From the cell containing the given text, extract its center point as (x, y) coordinate. 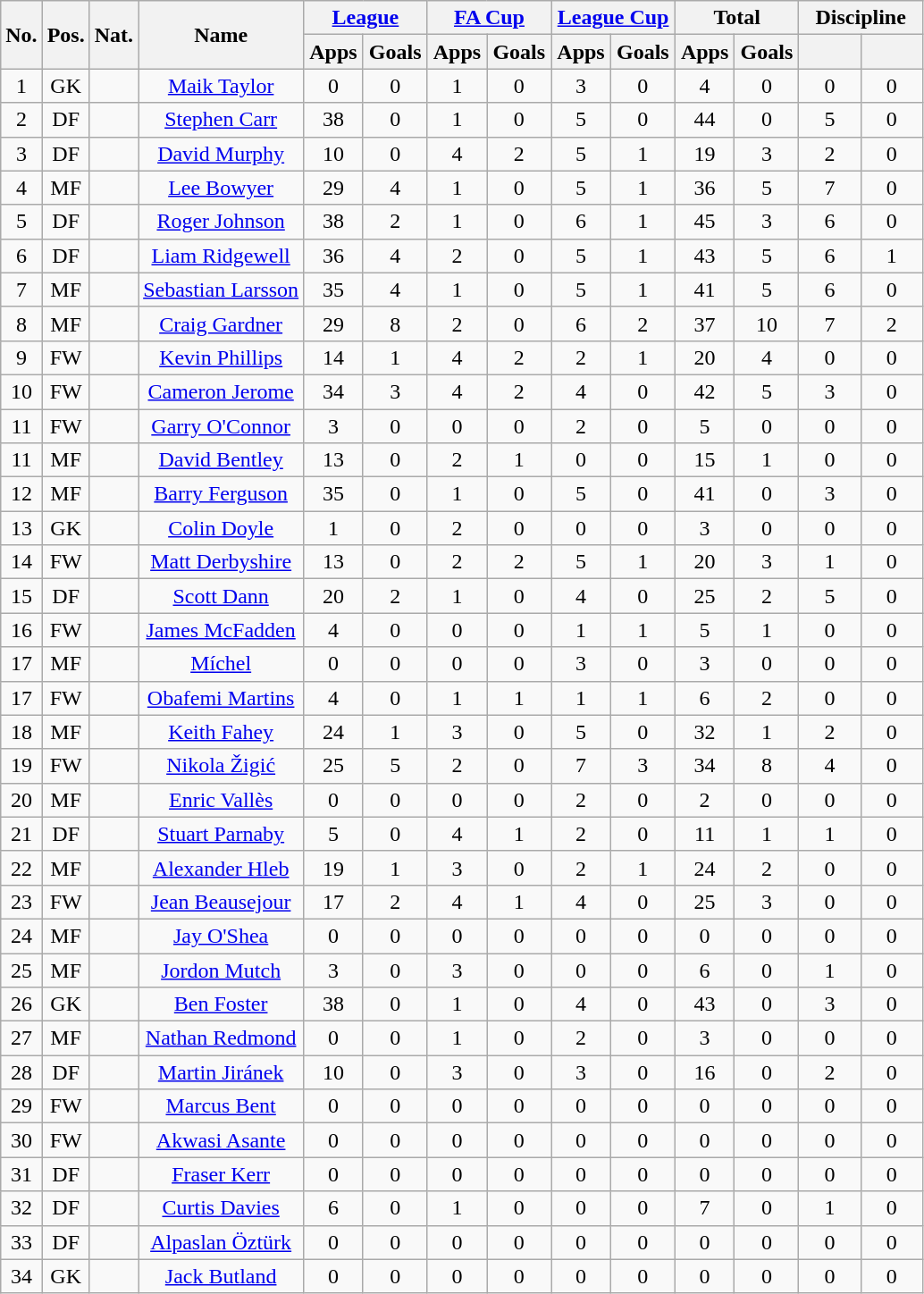
Matt Derbyshire (222, 562)
21 (21, 834)
Stuart Parnaby (222, 834)
Discipline (861, 18)
28 (21, 1072)
Total (736, 18)
44 (704, 120)
Fraser Kerr (222, 1174)
Jack Butland (222, 1276)
Obafemi Martins (222, 698)
Jean Beausejour (222, 902)
Jay O'Shea (222, 936)
FA Cup (490, 18)
42 (704, 391)
Scott Dann (222, 596)
18 (21, 732)
David Bentley (222, 460)
Name (222, 35)
Ben Foster (222, 1004)
Nat. (113, 35)
Enric Vallès (222, 800)
45 (704, 222)
37 (704, 323)
Cameron Jerome (222, 391)
Míchel (222, 664)
12 (21, 494)
27 (21, 1038)
Nikola Žigić (222, 766)
Keith Fahey (222, 732)
Marcus Bent (222, 1106)
22 (21, 868)
Sebastian Larsson (222, 290)
Alpaslan Öztürk (222, 1242)
League Cup (613, 18)
33 (21, 1242)
Liam Ridgewell (222, 256)
No. (21, 35)
26 (21, 1004)
David Murphy (222, 154)
Colin Doyle (222, 528)
Akwasi Asante (222, 1140)
Nathan Redmond (222, 1038)
Craig Gardner (222, 323)
Martin Jiránek (222, 1072)
Pos. (66, 35)
Roger Johnson (222, 222)
James McFadden (222, 630)
Garry O'Connor (222, 426)
23 (21, 902)
Curtis Davies (222, 1208)
9 (21, 357)
Barry Ferguson (222, 494)
Maik Taylor (222, 86)
Kevin Phillips (222, 357)
30 (21, 1140)
Lee Bowyer (222, 188)
Stephen Carr (222, 120)
31 (21, 1174)
Alexander Hleb (222, 868)
League (366, 18)
Jordon Mutch (222, 970)
